Pinpoint the cell where the given text exists, returning its [x, y] midpoint coordinate. 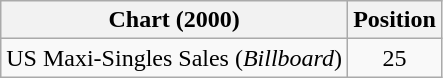
25 [395, 58]
Chart (2000) [174, 20]
US Maxi-Singles Sales (Billboard) [174, 58]
Position [395, 20]
